Determine the (x, y) coordinate at the center of the cell enclosing the given text.  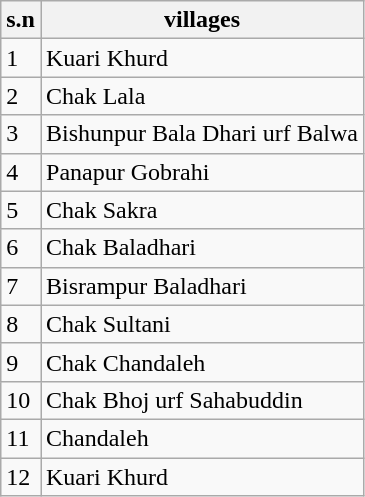
10 (21, 400)
Bisrampur Baladhari (202, 286)
6 (21, 248)
4 (21, 172)
Panapur Gobrahi (202, 172)
9 (21, 362)
2 (21, 96)
Chak Chandaleh (202, 362)
11 (21, 438)
1 (21, 58)
3 (21, 134)
villages (202, 20)
8 (21, 324)
Chak Lala (202, 96)
Chak Sakra (202, 210)
7 (21, 286)
5 (21, 210)
Chak Bhoj urf Sahabuddin (202, 400)
Chak Baladhari (202, 248)
12 (21, 477)
Chak Sultani (202, 324)
Chandaleh (202, 438)
Bishunpur Bala Dhari urf Balwa (202, 134)
s.n (21, 20)
